Return [X, Y] of the center of cell containing provided text 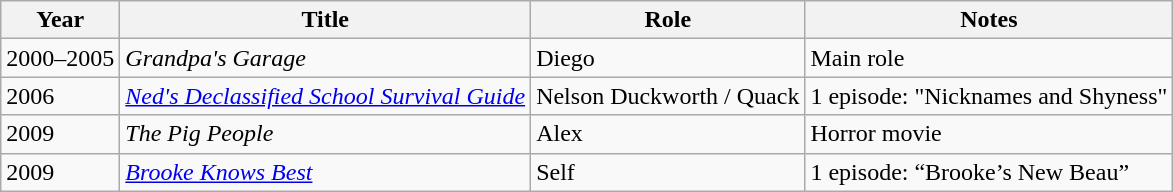
Ned's Declassified School Survival Guide [326, 96]
Main role [989, 58]
2000–2005 [60, 58]
Title [326, 20]
The Pig People [326, 134]
1 episode: “Brooke’s New Beau” [989, 172]
Nelson Duckworth / Quack [668, 96]
Year [60, 20]
Grandpa's Garage [326, 58]
Diego [668, 58]
Self [668, 172]
2006 [60, 96]
Role [668, 20]
1 episode: "Nicknames and Shyness" [989, 96]
Alex [668, 134]
Brooke Knows Best [326, 172]
Notes [989, 20]
Horror movie [989, 134]
